Find where the given text appears and provide that cell's center as (X, Y) coordinate. 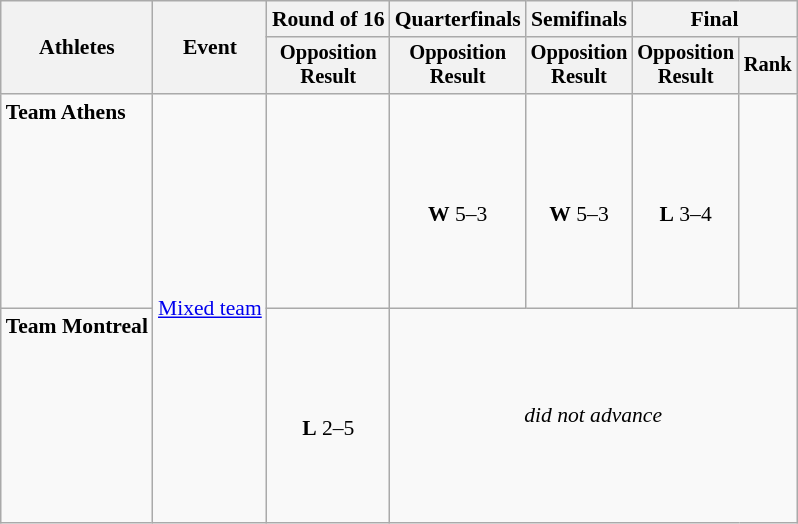
Final (714, 19)
Mixed team (210, 308)
Round of 16 (328, 19)
L 2–5 (328, 416)
L 3–4 (686, 201)
Event (210, 48)
did not advance (594, 416)
Rank (768, 66)
Athletes (77, 48)
Quarterfinals (458, 19)
Semifinals (580, 19)
Team Montreal (77, 416)
Team Athens (77, 201)
